Determine the [X, Y] coordinate at the center of the cell enclosing the given text.  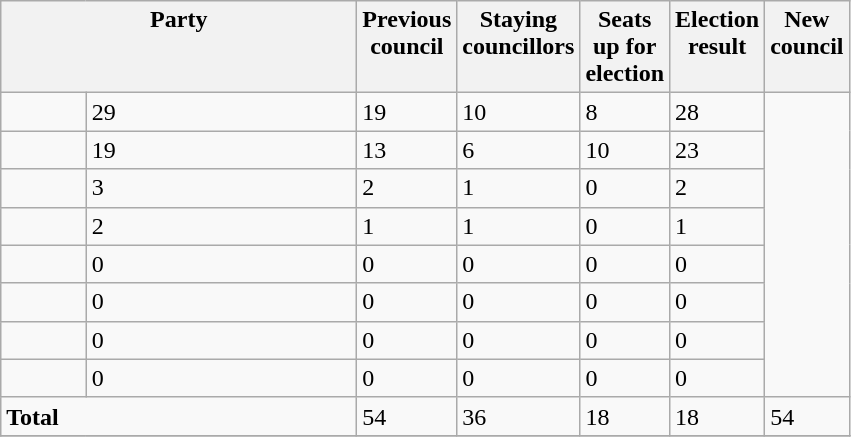
36 [518, 416]
Seats up for election [625, 47]
Total [179, 416]
8 [625, 112]
Party [179, 47]
13 [407, 150]
28 [718, 112]
29 [222, 112]
New council [807, 47]
Previous council [407, 47]
Election result [718, 47]
23 [718, 150]
3 [222, 188]
6 [518, 150]
Staying councillors [518, 47]
